Return the [X, Y] coordinate for the center point of the cell that contains the specified text.  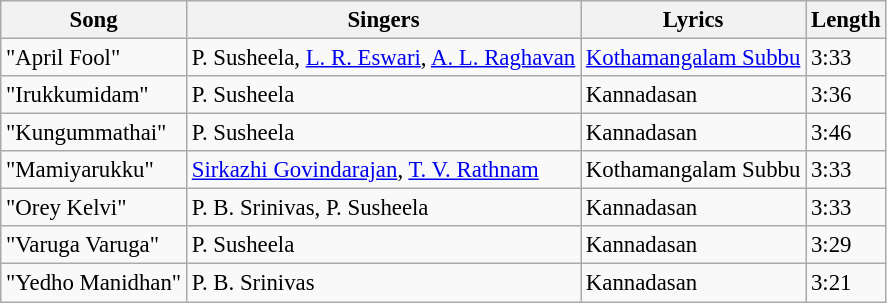
P. Susheela, L. R. Eswari, A. L. Raghavan [383, 58]
"Orey Kelvi" [94, 208]
"April Fool" [94, 58]
"Varuga Varuga" [94, 245]
Length [846, 20]
Singers [383, 20]
Song [94, 20]
P. B. Srinivas, P. Susheela [383, 208]
3:21 [846, 283]
3:46 [846, 133]
"Irukkumidam" [94, 95]
Sirkazhi Govindarajan, T. V. Rathnam [383, 170]
3:36 [846, 95]
P. B. Srinivas [383, 283]
Lyrics [694, 20]
3:29 [846, 245]
"Mamiyarukku" [94, 170]
"Yedho Manidhan" [94, 283]
"Kungummathai" [94, 133]
